Scan for the cell matching the given text and deliver its (X, Y) coordinate at center. 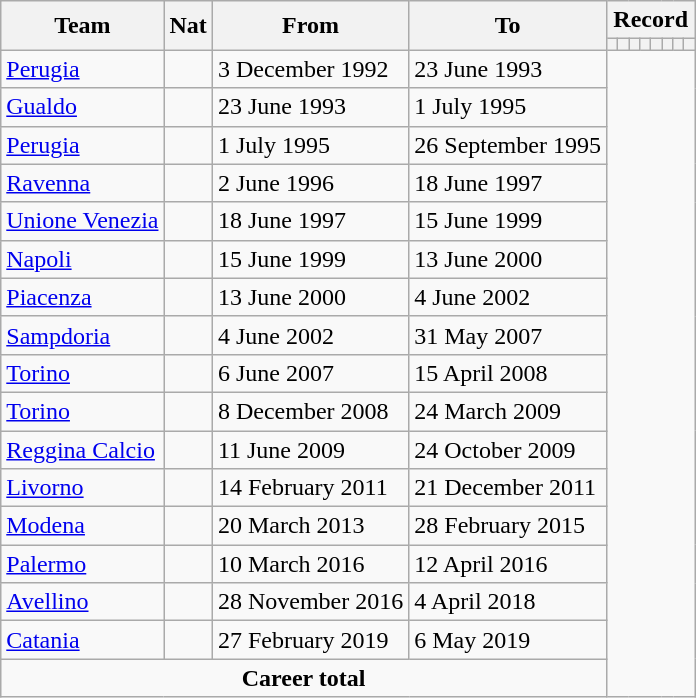
Catania (82, 640)
26 September 1995 (508, 145)
27 February 2019 (310, 640)
10 March 2016 (310, 564)
21 December 2011 (508, 488)
To (508, 26)
28 February 2015 (508, 526)
Modena (82, 526)
28 November 2016 (310, 602)
From (310, 26)
Sampdoria (82, 335)
Piacenza (82, 297)
Avellino (82, 602)
Ravenna (82, 183)
Reggina Calcio (82, 449)
6 May 2019 (508, 640)
2 June 1996 (310, 183)
Napoli (82, 259)
3 December 1992 (310, 69)
12 April 2016 (508, 564)
24 October 2009 (508, 449)
Palermo (82, 564)
Gualdo (82, 107)
4 April 2018 (508, 602)
31 May 2007 (508, 335)
Nat (188, 26)
Unione Venezia (82, 221)
Career total (304, 678)
8 December 2008 (310, 411)
Livorno (82, 488)
6 June 2007 (310, 373)
24 March 2009 (508, 411)
14 February 2011 (310, 488)
Record (650, 20)
15 April 2008 (508, 373)
20 March 2013 (310, 526)
Team (82, 26)
11 June 2009 (310, 449)
